Search for the cell housing the specified text and yield its (x, y) center coordinate. 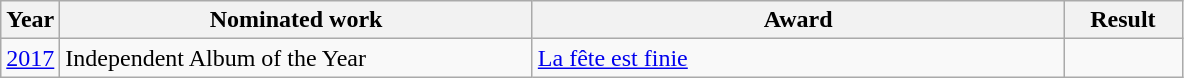
Year (30, 20)
Award (798, 20)
Result (1123, 20)
La fête est finie (798, 58)
2017 (30, 58)
Nominated work (296, 20)
Independent Album of the Year (296, 58)
